Return [X, Y] of the center of cell containing provided text 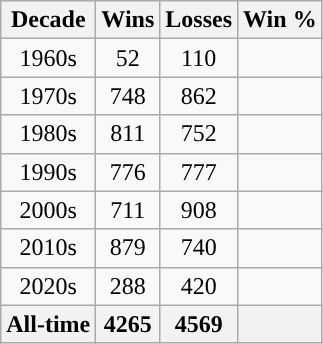
711 [128, 210]
748 [128, 96]
908 [199, 210]
752 [199, 134]
1970s [48, 96]
2000s [48, 210]
110 [199, 58]
All-time [48, 324]
740 [199, 248]
Losses [199, 20]
2020s [48, 286]
Decade [48, 20]
52 [128, 58]
4569 [199, 324]
879 [128, 248]
2010s [48, 248]
1960s [48, 58]
862 [199, 96]
420 [199, 286]
1990s [48, 172]
777 [199, 172]
776 [128, 172]
288 [128, 286]
Win % [280, 20]
4265 [128, 324]
1980s [48, 134]
Wins [128, 20]
811 [128, 134]
